Pinpoint the cell where the given text exists, returning its (x, y) midpoint coordinate. 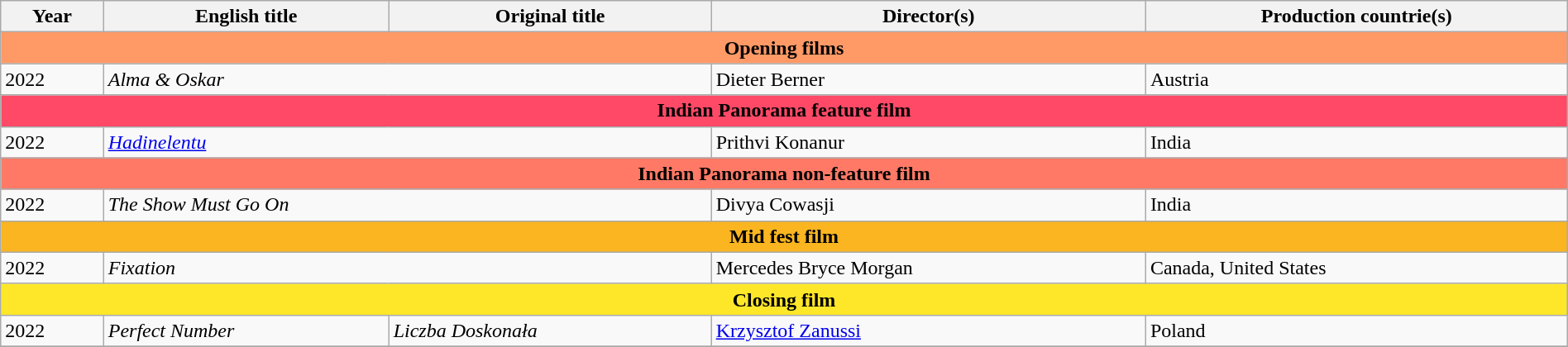
Year (52, 17)
The Show Must Go On (407, 205)
Production countrie(s) (1356, 17)
Alma & Oskar (407, 79)
Indian Panorama non-feature film (784, 173)
Poland (1356, 330)
Dieter Berner (928, 79)
Liczba Doskonała (550, 330)
Prithvi Konanur (928, 142)
Krzysztof Zanussi (928, 330)
Closing film (784, 299)
Director(s) (928, 17)
Opening films (784, 48)
Original title (550, 17)
Canada, United States (1356, 268)
Perfect Number (246, 330)
Mid fest film (784, 236)
Fixation (407, 268)
Hadinelentu (407, 142)
Mercedes Bryce Morgan (928, 268)
Indian Panorama feature film (784, 111)
Austria (1356, 79)
English title (246, 17)
Divya Cowasji (928, 205)
